Provide the [X, Y] coordinate of the cell's center where the given text is located.  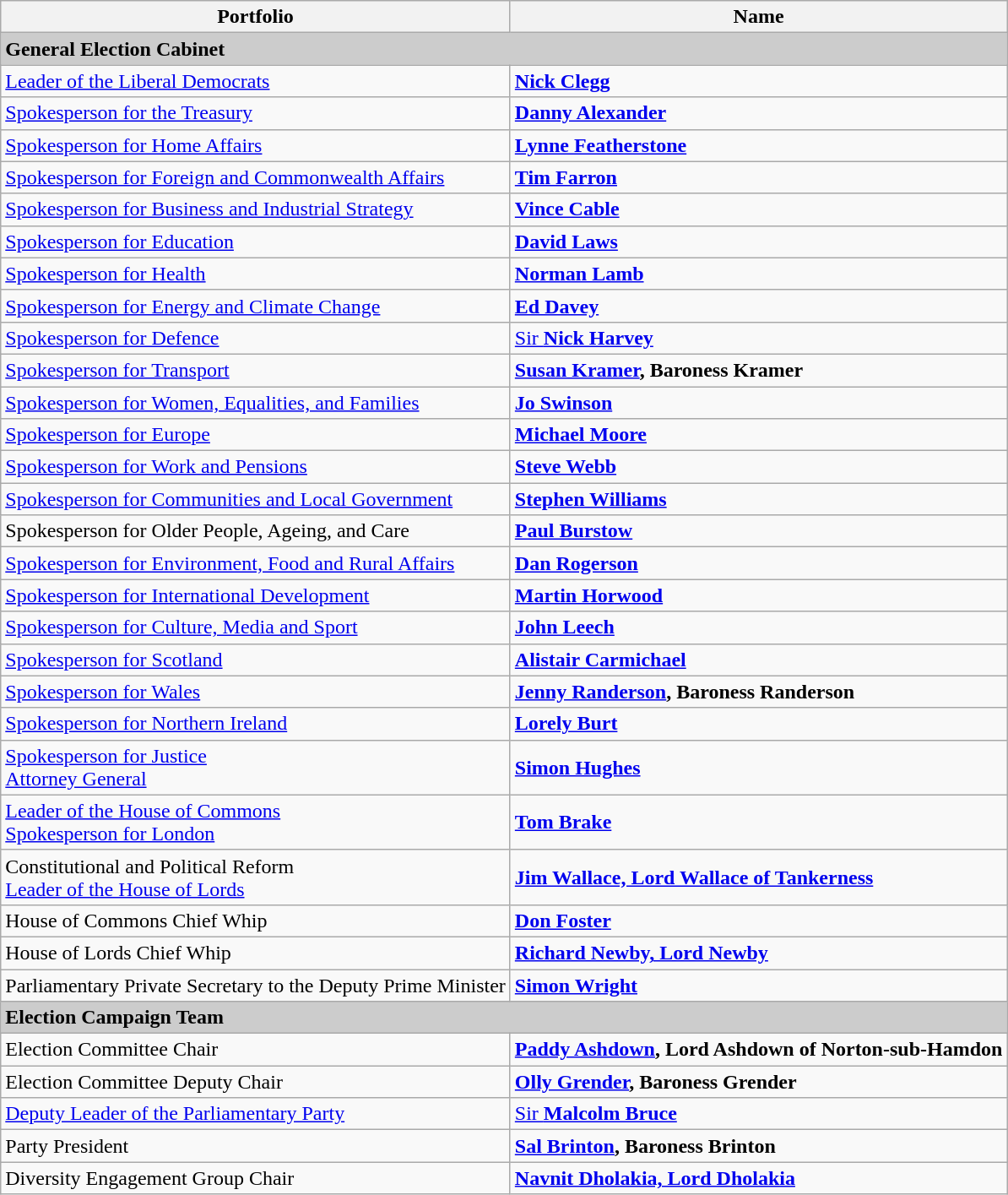
Diversity Engagement Group Chair [256, 1178]
Steve Webb [758, 467]
Paul Burstow [758, 531]
Spokesperson for Transport [256, 370]
Spokesperson for Defence [256, 338]
Spokesperson for Energy and Climate Change [256, 306]
Susan Kramer, Baroness Kramer [758, 370]
John Leech [758, 627]
Spokesperson for Northern Ireland [256, 724]
Sir Nick Harvey [758, 338]
Constitutional and Political ReformLeader of the House of Lords [256, 877]
Spokesperson for Education [256, 242]
Spokesperson for Scotland [256, 660]
Spokesperson for Health [256, 274]
Election Committee Chair [256, 1050]
Leader of the Liberal Democrats [256, 81]
Spokesperson for Home Affairs [256, 145]
Michael Moore [758, 435]
Spokesperson for Women, Equalities, and Families [256, 403]
Spokesperson for International Development [256, 595]
Vince Cable [758, 209]
Party President [256, 1146]
Danny Alexander [758, 113]
Election Committee Deputy Chair [256, 1082]
Dan Rogerson [758, 563]
Nick Clegg [758, 81]
Don Foster [758, 921]
Jenny Randerson, Baroness Randerson [758, 692]
Spokesperson for Older People, Ageing, and Care [256, 531]
Election Campaign Team [504, 1018]
Lorely Burt [758, 724]
David Laws [758, 242]
Martin Horwood [758, 595]
Parliamentary Private Secretary to the Deputy Prime Minister [256, 986]
House of Commons Chief Whip [256, 921]
Olly Grender, Baroness Grender [758, 1082]
Leader of the House of CommonsSpokesperson for London [256, 823]
Spokesperson for Foreign and Commonwealth Affairs [256, 177]
Stephen Williams [758, 499]
Sir Malcolm Bruce [758, 1114]
Sal Brinton, Baroness Brinton [758, 1146]
Simon Wright [758, 986]
Jim Wallace, Lord Wallace of Tankerness [758, 877]
Spokesperson for Communities and Local Government [256, 499]
Spokesperson for Work and Pensions [256, 467]
General Election Cabinet [504, 49]
Spokesperson for Environment, Food and Rural Affairs [256, 563]
Tom Brake [758, 823]
Jo Swinson [758, 403]
Lynne Featherstone [758, 145]
Spokesperson for Culture, Media and Sport [256, 627]
Spokesperson for JusticeAttorney General [256, 767]
Simon Hughes [758, 767]
Richard Newby, Lord Newby [758, 953]
Deputy Leader of the Parliamentary Party [256, 1114]
Spokesperson for Wales [256, 692]
Spokesperson for Europe [256, 435]
Tim Farron [758, 177]
Navnit Dholakia, Lord Dholakia [758, 1178]
Ed Davey [758, 306]
House of Lords Chief Whip [256, 953]
Spokesperson for the Treasury [256, 113]
Alistair Carmichael [758, 660]
Name [758, 17]
Portfolio [256, 17]
Spokesperson for Business and Industrial Strategy [256, 209]
Paddy Ashdown, Lord Ashdown of Norton-sub-Hamdon [758, 1050]
Norman Lamb [758, 274]
